Detect which cell encompasses the target text, then output its [X, Y] center coordinate. 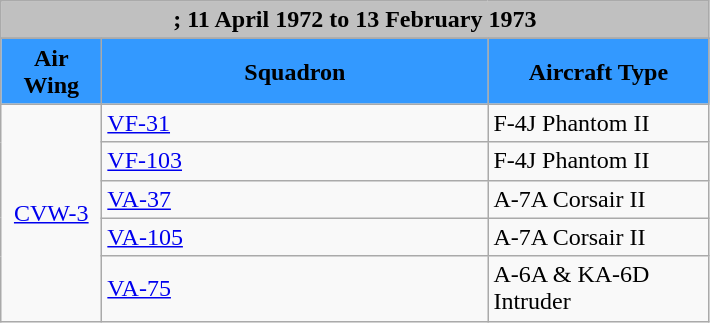
VA-37 [295, 199]
Aircraft Type [598, 72]
VA-75 [295, 288]
Air Wing [52, 72]
VF-31 [295, 123]
VF-103 [295, 161]
A-6A & KA-6D Intruder [598, 288]
VA-105 [295, 237]
CVW-3 [52, 212]
Squadron [295, 72]
; 11 April 1972 to 13 February 1973 [355, 20]
